Determine the (x, y) coordinate at the center of the cell enclosing the given text.  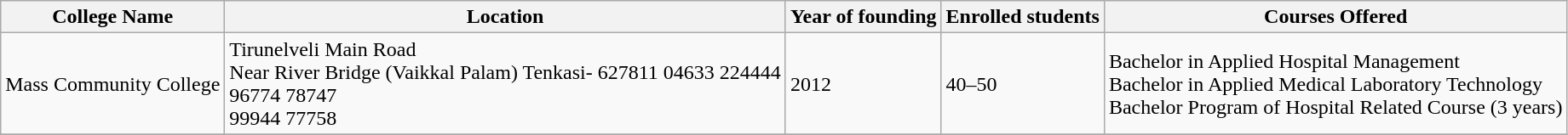
Location (506, 17)
Year of founding (864, 17)
Enrolled students (1022, 17)
Courses Offered (1335, 17)
College Name (112, 17)
40–50 (1022, 83)
Mass Community College (112, 83)
2012 (864, 83)
Tirunelveli Main RoadNear River Bridge (Vaikkal Palam) Tenkasi- 627811 04633 22444496774 7874799944 77758 (506, 83)
Bachelor in Applied Hospital ManagementBachelor in Applied Medical Laboratory TechnologyBachelor Program of Hospital Related Course (3 years) (1335, 83)
